Pinpoint the cell where the given text exists, returning its [x, y] midpoint coordinate. 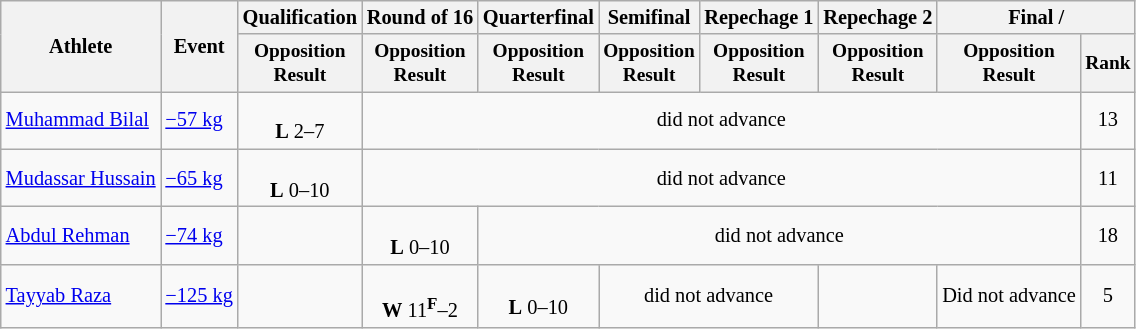
Muhammad Bilal [81, 120]
Qualification [300, 17]
Rank [1108, 62]
Final / [1036, 17]
−57 kg [198, 120]
W 11F–2 [420, 296]
18 [1108, 236]
Did not advance [1008, 296]
Repechage 1 [758, 17]
Quarterfinal [538, 17]
−125 kg [198, 296]
13 [1108, 120]
Abdul Rehman [81, 236]
Semifinal [650, 17]
11 [1108, 178]
−74 kg [198, 236]
Mudassar Hussain [81, 178]
L 2–7 [300, 120]
−65 kg [198, 178]
Athlete [81, 46]
Tayyab Raza [81, 296]
Round of 16 [420, 17]
Repechage 2 [878, 17]
5 [1108, 296]
Event [198, 46]
